Provide the (X, Y) coordinate of the cell's center where the given text is located.  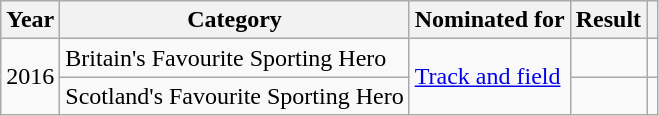
Scotland's Favourite Sporting Hero (234, 96)
Nominated for (490, 20)
Result (608, 20)
Year (30, 20)
Track and field (490, 77)
Britain's Favourite Sporting Hero (234, 58)
2016 (30, 77)
Category (234, 20)
